Return the [X, Y] coordinate for the center point of the cell that contains the specified text.  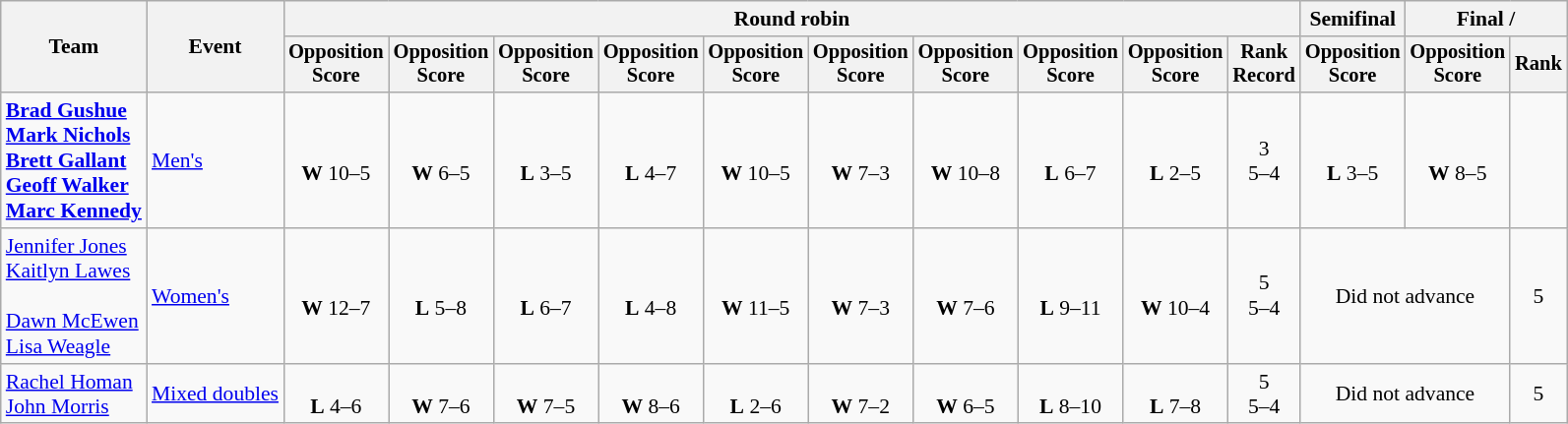
L 2–6 [756, 394]
Team [74, 47]
Women's [215, 296]
W 10–4 [1175, 296]
W 7–2 [860, 394]
Semifinal [1352, 19]
Brad GushueMark NicholsBrett GallantGeoff WalkerMarc Kennedy [74, 160]
L 5–8 [441, 296]
L 7–8 [1175, 394]
Final / [1485, 19]
W 7–5 [545, 394]
35–4 [1264, 160]
W 11–5 [756, 296]
Round robin [791, 19]
W 8–5 [1457, 160]
L 2–5 [1175, 160]
W 12–7 [337, 296]
L 9–11 [1071, 296]
W 8–6 [652, 394]
L 4–7 [652, 160]
L 8–10 [1071, 394]
Men's [215, 160]
Mixed doubles [215, 394]
RankRecord [1264, 65]
L 4–6 [337, 394]
Event [215, 47]
Jennifer JonesKaitlyn LawesDawn McEwenLisa Weagle [74, 296]
Rank [1538, 65]
L 4–8 [652, 296]
Rachel HomanJohn Morris [74, 394]
W 10–8 [967, 160]
